Provide the (x, y) coordinate of the cell's center where the given text is located.  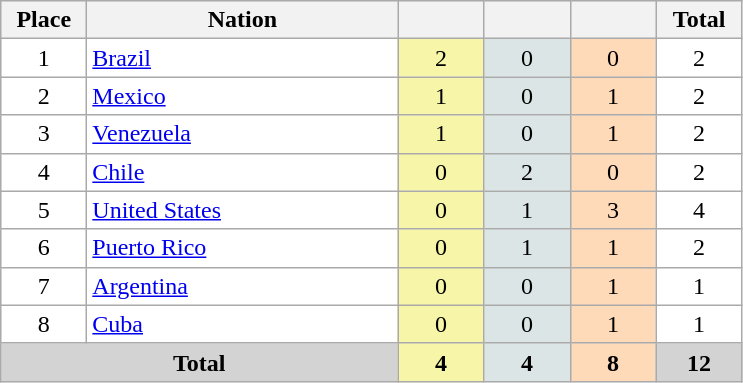
Cuba (242, 324)
12 (699, 362)
Venezuela (242, 134)
United States (242, 210)
Puerto Rico (242, 248)
Place (44, 20)
7 (44, 286)
Brazil (242, 58)
Nation (242, 20)
5 (44, 210)
Mexico (242, 96)
6 (44, 248)
Chile (242, 172)
Argentina (242, 286)
